Capture the cell that displays the provided text and extract its [X, Y] central coordinate. 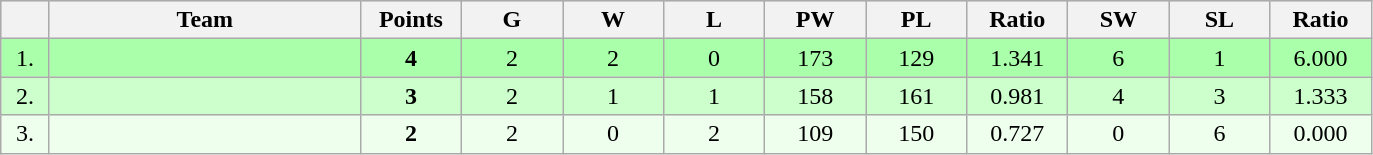
PW [816, 20]
150 [916, 134]
3. [26, 134]
1.333 [1320, 96]
1.341 [1018, 58]
SL [1220, 20]
L [714, 20]
109 [816, 134]
0.000 [1320, 134]
1. [26, 58]
173 [816, 58]
G [512, 20]
129 [916, 58]
W [612, 20]
6.000 [1320, 58]
158 [816, 96]
0.981 [1018, 96]
PL [916, 20]
161 [916, 96]
Points [410, 20]
SW [1118, 20]
Team [204, 20]
2. [26, 96]
0.727 [1018, 134]
